Output the [X, Y] coordinate of the center of the cell containing the given text.  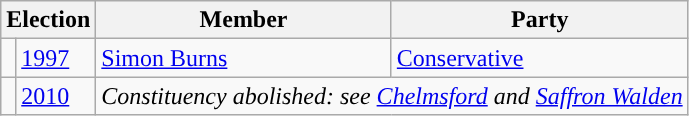
Member [244, 20]
2010 [56, 96]
1997 [56, 58]
Election [48, 20]
Conservative [540, 58]
Simon Burns [244, 58]
Party [540, 20]
Constituency abolished: see Chelmsford and Saffron Walden [392, 96]
